Extract the [x, y] coordinate from the center of the cell holding the provided text.  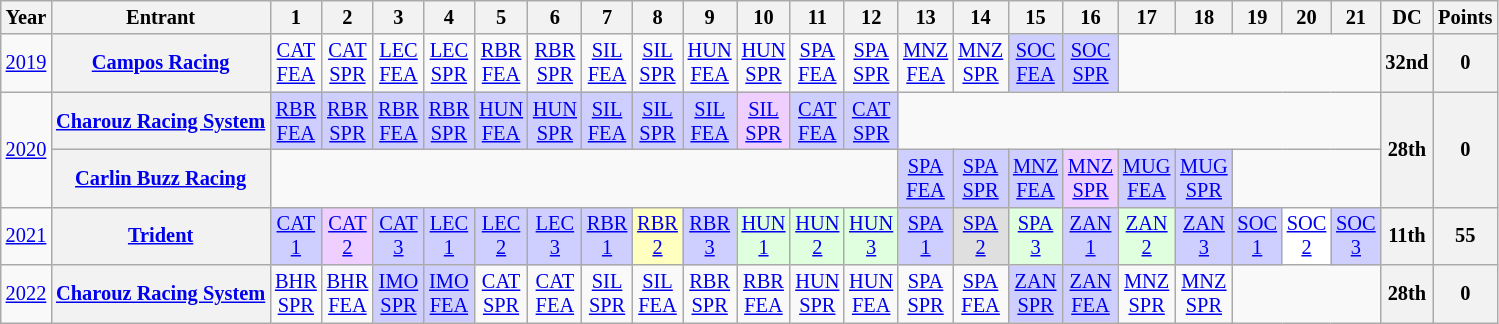
9 [710, 17]
21 [1356, 17]
RBR3 [710, 236]
2020 [26, 150]
5 [501, 17]
2019 [26, 63]
ZAN1 [1090, 236]
55 [1465, 236]
RBR1 [607, 236]
SOCFEA [1036, 63]
LECSPR [449, 63]
SPA2 [980, 236]
Campos Racing [160, 63]
HUN1 [764, 236]
LECFEA [398, 63]
18 [1204, 17]
HUN3 [871, 236]
SOC1 [1258, 236]
ZANFEA [1090, 294]
CAT1 [296, 236]
SOC3 [1356, 236]
SOC2 [1306, 236]
MUGFEA [1146, 178]
Points [1465, 17]
12 [871, 17]
4 [449, 17]
ZAN3 [1204, 236]
ZAN2 [1146, 236]
SOCSPR [1090, 63]
16 [1090, 17]
SPA3 [1036, 236]
RBR2 [657, 236]
20 [1306, 17]
SPA1 [926, 236]
2022 [26, 294]
LEC3 [555, 236]
IMOFEA [449, 294]
ZANSPR [1036, 294]
IMOSPR [398, 294]
DC [1408, 17]
6 [555, 17]
15 [1036, 17]
CAT2 [348, 236]
8 [657, 17]
BHRSPR [296, 294]
MUGSPR [1204, 178]
LEC2 [501, 236]
2021 [26, 236]
LEC1 [449, 236]
CAT3 [398, 236]
Carlin Buzz Racing [160, 178]
19 [1258, 17]
Entrant [160, 17]
32nd [1408, 63]
10 [764, 17]
1 [296, 17]
HUN2 [817, 236]
BHRFEA [348, 294]
13 [926, 17]
Trident [160, 236]
2 [348, 17]
11 [817, 17]
Year [26, 17]
7 [607, 17]
14 [980, 17]
3 [398, 17]
11th [1408, 236]
17 [1146, 17]
